Provide the [X, Y] coordinate of the cell's center where the given text is located.  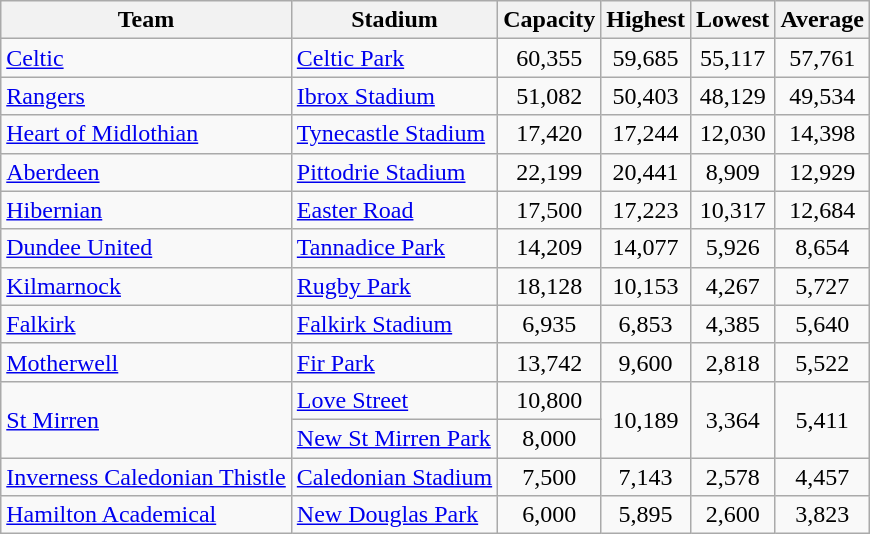
55,117 [732, 58]
Tynecastle Stadium [394, 134]
5,522 [822, 362]
60,355 [550, 58]
New Douglas Park [394, 515]
18,128 [550, 286]
17,223 [646, 210]
Pittodrie Stadium [394, 172]
57,761 [822, 58]
Falkirk Stadium [394, 324]
Highest [646, 20]
4,385 [732, 324]
8,000 [550, 438]
6,853 [646, 324]
Caledonian Stadium [394, 477]
17,244 [646, 134]
5,895 [646, 515]
Rugby Park [394, 286]
Ibrox Stadium [394, 96]
10,800 [550, 400]
12,684 [822, 210]
10,153 [646, 286]
10,189 [646, 419]
5,926 [732, 248]
12,929 [822, 172]
Lowest [732, 20]
17,500 [550, 210]
Kilmarnock [146, 286]
Hamilton Academical [146, 515]
Inverness Caledonian Thistle [146, 477]
2,600 [732, 515]
48,129 [732, 96]
50,403 [646, 96]
Love Street [394, 400]
9,600 [646, 362]
5,727 [822, 286]
Hibernian [146, 210]
Falkirk [146, 324]
Team [146, 20]
3,364 [732, 419]
49,534 [822, 96]
59,685 [646, 58]
17,420 [550, 134]
14,077 [646, 248]
St Mirren [146, 419]
20,441 [646, 172]
Average [822, 20]
Dundee United [146, 248]
13,742 [550, 362]
2,578 [732, 477]
New St Mirren Park [394, 438]
Easter Road [394, 210]
6,000 [550, 515]
8,654 [822, 248]
51,082 [550, 96]
7,143 [646, 477]
Tannadice Park [394, 248]
6,935 [550, 324]
14,398 [822, 134]
Aberdeen [146, 172]
Fir Park [394, 362]
2,818 [732, 362]
Heart of Midlothian [146, 134]
7,500 [550, 477]
14,209 [550, 248]
4,457 [822, 477]
Celtic [146, 58]
Motherwell [146, 362]
12,030 [732, 134]
22,199 [550, 172]
5,640 [822, 324]
Celtic Park [394, 58]
8,909 [732, 172]
Capacity [550, 20]
10,317 [732, 210]
Rangers [146, 96]
Stadium [394, 20]
4,267 [732, 286]
3,823 [822, 515]
5,411 [822, 419]
